Identify which cell holds the provided text, then report its (X, Y) central coordinate. 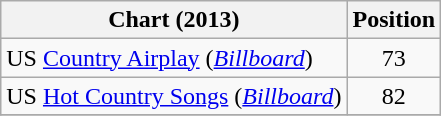
Chart (2013) (174, 20)
US Country Airplay (Billboard) (174, 58)
73 (394, 58)
Position (394, 20)
82 (394, 96)
US Hot Country Songs (Billboard) (174, 96)
